Scan for the cell matching the given text and deliver its [x, y] coordinate at center. 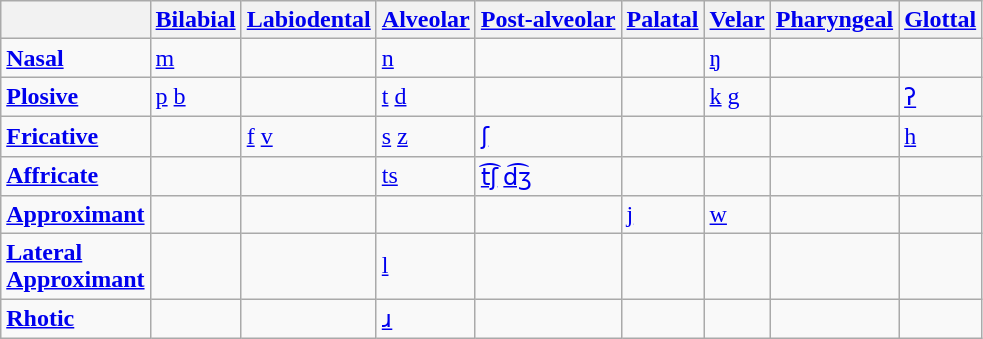
Nasal [76, 58]
Glottal [940, 20]
f v [308, 136]
Bilabial [196, 20]
ts [426, 176]
Affricate [76, 176]
Fricative [76, 136]
s z [426, 136]
h [940, 136]
l [426, 266]
Velar [737, 20]
Pharyngeal [834, 20]
Plosive [76, 97]
Approximant [76, 215]
LateralApproximant [76, 266]
Palatal [662, 20]
ŋ [737, 58]
Post-alveolar [548, 20]
w [737, 215]
Rhotic [76, 319]
t͡ʃ d͡ʒ [548, 176]
m [196, 58]
t d [426, 97]
ʃ [548, 136]
j [662, 215]
n [426, 58]
Alveolar [426, 20]
k g [737, 97]
Labiodental [308, 20]
ʔ [940, 97]
p b [196, 97]
ɹ [426, 319]
